Pinpoint the cell where the given text exists, returning its (x, y) midpoint coordinate. 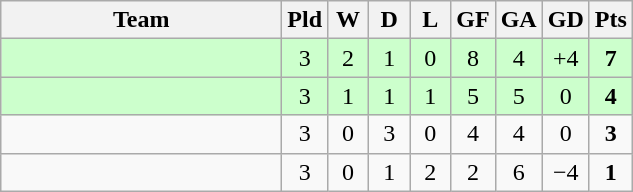
8 (473, 58)
7 (610, 58)
GD (566, 20)
W (348, 20)
−4 (566, 172)
GA (518, 20)
Team (142, 20)
GF (473, 20)
Pts (610, 20)
6 (518, 172)
+4 (566, 58)
D (390, 20)
Pld (305, 20)
L (430, 20)
